From the cell containing the given text, extract its center point as (X, Y) coordinate. 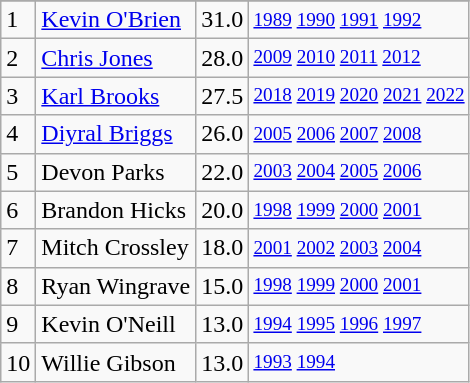
4 (18, 134)
1 (18, 20)
26.0 (222, 134)
Kevin O'Brien (116, 20)
20.0 (222, 210)
1989 1990 1991 1992 (359, 20)
15.0 (222, 286)
27.5 (222, 96)
Diyral Briggs (116, 134)
Ryan Wingrave (116, 286)
Chris Jones (116, 58)
2018 2019 2020 2021 2022 (359, 96)
Mitch Crossley (116, 248)
1993 1994 (359, 362)
8 (18, 286)
6 (18, 210)
28.0 (222, 58)
2001 2002 2003 2004 (359, 248)
2 (18, 58)
10 (18, 362)
2003 2004 2005 2006 (359, 172)
2005 2006 2007 2008 (359, 134)
9 (18, 324)
7 (18, 248)
Karl Brooks (116, 96)
1994 1995 1996 1997 (359, 324)
Brandon Hicks (116, 210)
Devon Parks (116, 172)
5 (18, 172)
22.0 (222, 172)
2009 2010 2011 2012 (359, 58)
Willie Gibson (116, 362)
18.0 (222, 248)
3 (18, 96)
31.0 (222, 20)
Kevin O'Neill (116, 324)
